Return [X, Y] of the center of cell containing provided text 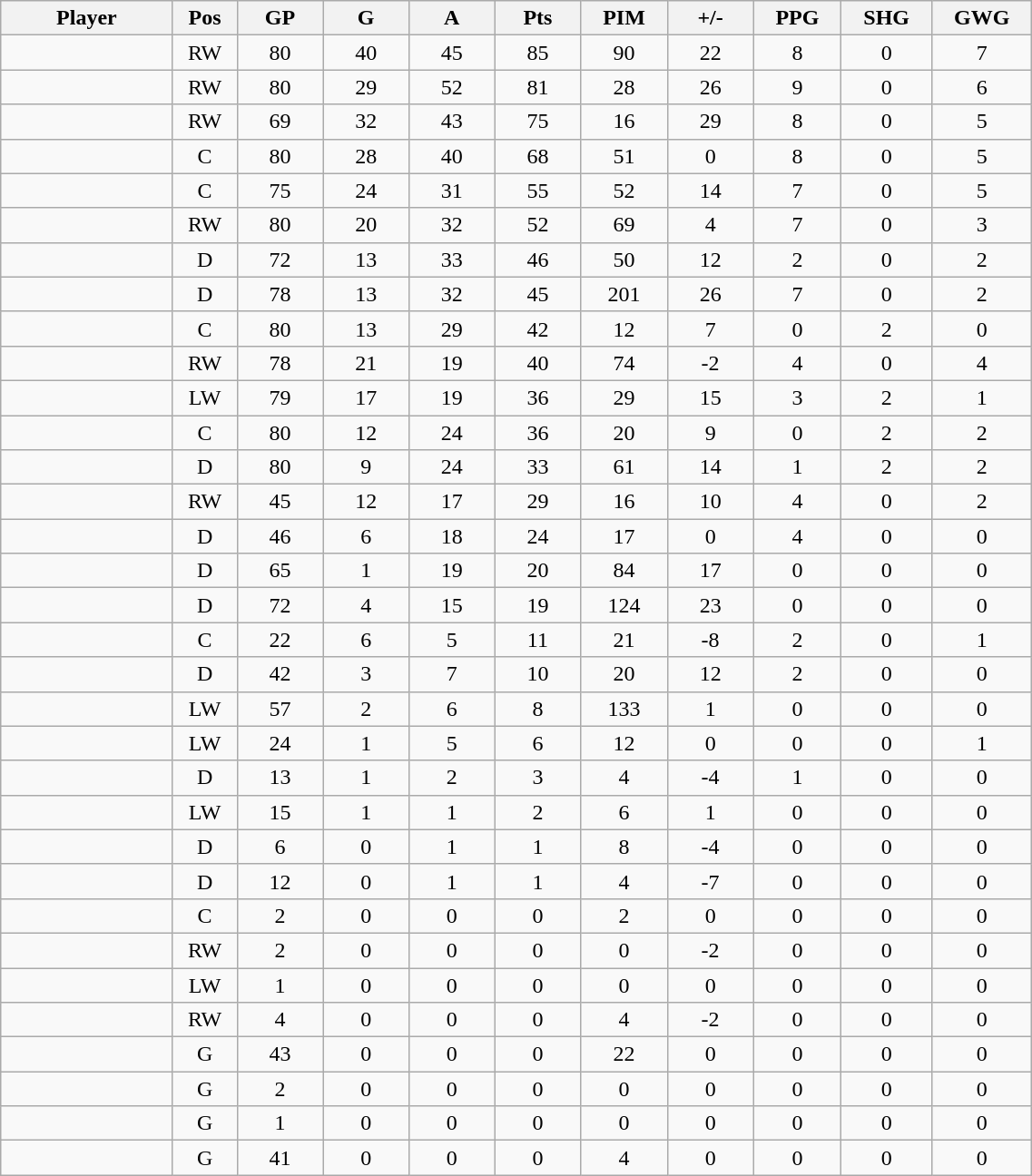
-8 [710, 640]
57 [280, 709]
GP [280, 18]
81 [537, 87]
PIM [624, 18]
Pos [205, 18]
+/- [710, 18]
133 [624, 709]
61 [624, 467]
SHG [887, 18]
90 [624, 53]
-7 [710, 881]
51 [624, 156]
50 [624, 260]
84 [624, 571]
18 [452, 536]
79 [280, 397]
23 [710, 605]
201 [624, 294]
Pts [537, 18]
GWG [981, 18]
41 [280, 1158]
PPG [797, 18]
74 [624, 363]
55 [537, 191]
Player [87, 18]
31 [452, 191]
65 [280, 571]
68 [537, 156]
85 [537, 53]
124 [624, 605]
11 [537, 640]
A [452, 18]
